Detect which cell encompasses the target text, then output its (x, y) center coordinate. 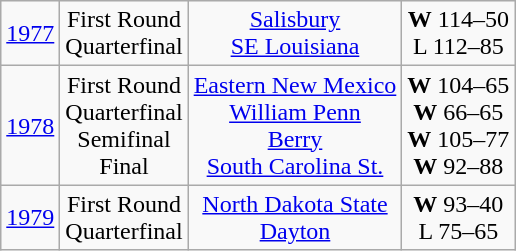
Eastern New MexicoWilliam PennBerrySouth Carolina St. (295, 126)
1977 (30, 34)
First RoundQuarterfinalSemifinalFinal (124, 126)
SalisburySE Louisiana (295, 34)
W 104–65W 66–65W 105–77W 92–88 (458, 126)
W 114–50L 112–85 (458, 34)
1979 (30, 218)
1978 (30, 126)
North Dakota StateDayton (295, 218)
W 93–40L 75–65 (458, 218)
